Detect which cell encompasses the target text, then output its (X, Y) center coordinate. 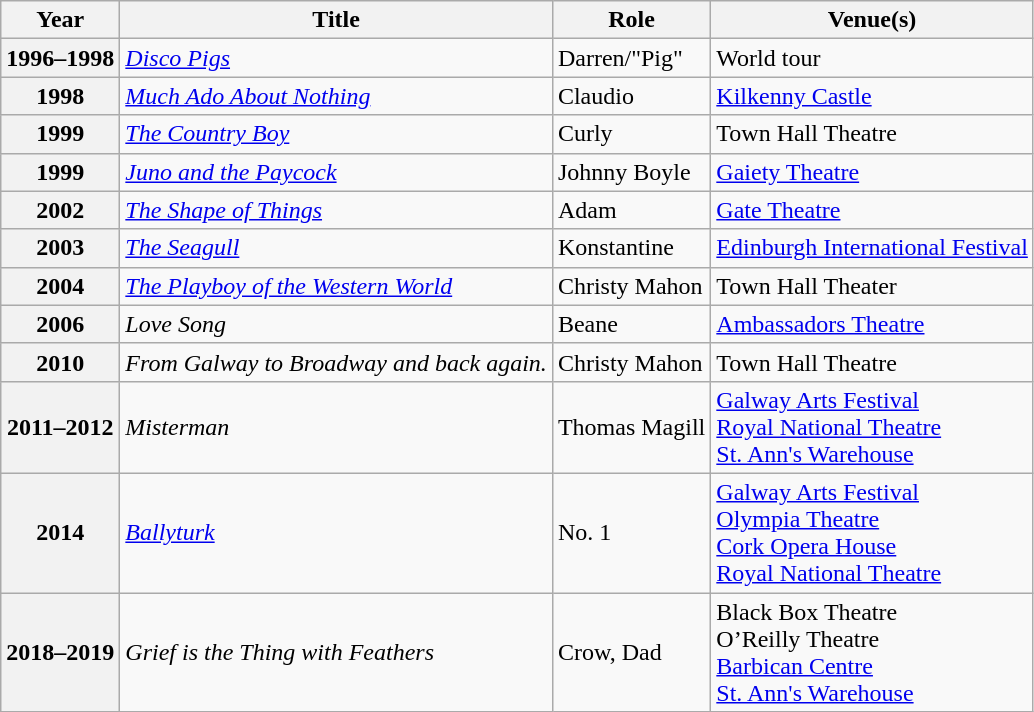
Edinburgh International Festival (872, 248)
Title (336, 20)
Beane (631, 324)
Kilkenny Castle (872, 96)
2002 (60, 210)
The Country Boy (336, 134)
Galway Arts FestivalRoyal National TheatreSt. Ann's Warehouse (872, 427)
2011–2012 (60, 427)
From Galway to Broadway and back again. (336, 362)
The Seagull (336, 248)
Year (60, 20)
Thomas Magill (631, 427)
Love Song (336, 324)
1996–1998 (60, 58)
Venue(s) (872, 20)
Black Box TheatreO’Reilly TheatreBarbican CentreSt. Ann's Warehouse (872, 652)
Grief is the Thing with Feathers (336, 652)
1998 (60, 96)
2018–2019 (60, 652)
Adam (631, 210)
Role (631, 20)
Konstantine (631, 248)
No. 1 (631, 532)
Ballyturk (336, 532)
Curly (631, 134)
Galway Arts FestivalOlympia TheatreCork Opera HouseRoyal National Theatre (872, 532)
Johnny Boyle (631, 172)
Gaiety Theatre (872, 172)
Gate Theatre (872, 210)
Juno and the Paycock (336, 172)
Misterman (336, 427)
2010 (60, 362)
2003 (60, 248)
The Playboy of the Western World (336, 286)
The Shape of Things (336, 210)
Town Hall Theater (872, 286)
Claudio (631, 96)
World tour (872, 58)
2004 (60, 286)
Ambassadors Theatre (872, 324)
Crow, Dad (631, 652)
2006 (60, 324)
Disco Pigs (336, 58)
Darren/"Pig" (631, 58)
2014 (60, 532)
Much Ado About Nothing (336, 96)
